Find where the given text appears and provide that cell's center as (X, Y) coordinate. 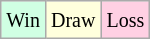
Draw (72, 20)
Loss (126, 20)
Win (24, 20)
